Scan for the cell matching the given text and deliver its (x, y) coordinate at center. 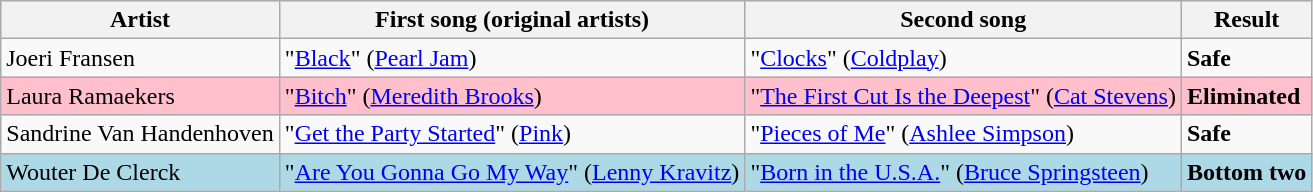
Joeri Fransen (140, 58)
"Clocks" (Coldplay) (964, 58)
"Born in the U.S.A." (Bruce Springsteen) (964, 172)
"Are You Gonna Go My Way" (Lenny Kravitz) (512, 172)
"Black" (Pearl Jam) (512, 58)
First song (original artists) (512, 20)
Second song (964, 20)
"Bitch" (Meredith Brooks) (512, 96)
Sandrine Van Handenhoven (140, 134)
Eliminated (1246, 96)
"The First Cut Is the Deepest" (Cat Stevens) (964, 96)
"Pieces of Me" (Ashlee Simpson) (964, 134)
Bottom two (1246, 172)
Result (1246, 20)
Artist (140, 20)
"Get the Party Started" (Pink) (512, 134)
Laura Ramaekers (140, 96)
Wouter De Clerck (140, 172)
